Locate the cell with the specified text and output its (x, y) center coordinate. 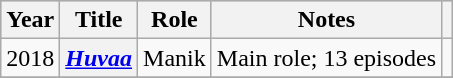
Huvaa (99, 58)
Main role; 13 episodes (326, 58)
Year (30, 20)
Manik (175, 58)
2018 (30, 58)
Title (99, 20)
Role (175, 20)
Notes (326, 20)
